Return (X, Y) of the center of cell containing provided text 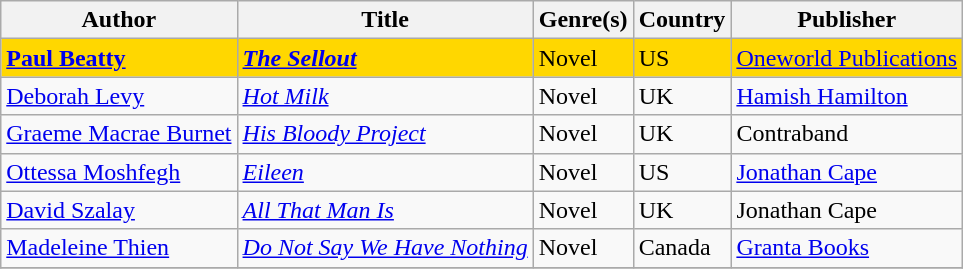
Genre(s) (583, 20)
Paul Beatty (119, 58)
Ottessa Moshfegh (119, 172)
Hot Milk (385, 96)
His Bloody Project (385, 134)
Hamish Hamilton (847, 96)
David Szalay (119, 210)
Graeme Macrae Burnet (119, 134)
All That Man Is (385, 210)
Madeleine Thien (119, 248)
Oneworld Publications (847, 58)
Title (385, 20)
Eileen (385, 172)
Contraband (847, 134)
Country (682, 20)
The Sellout (385, 58)
Author (119, 20)
Granta Books (847, 248)
Do Not Say We Have Nothing (385, 248)
Deborah Levy (119, 96)
Publisher (847, 20)
Canada (682, 248)
